Detect which cell encompasses the target text, then output its [x, y] center coordinate. 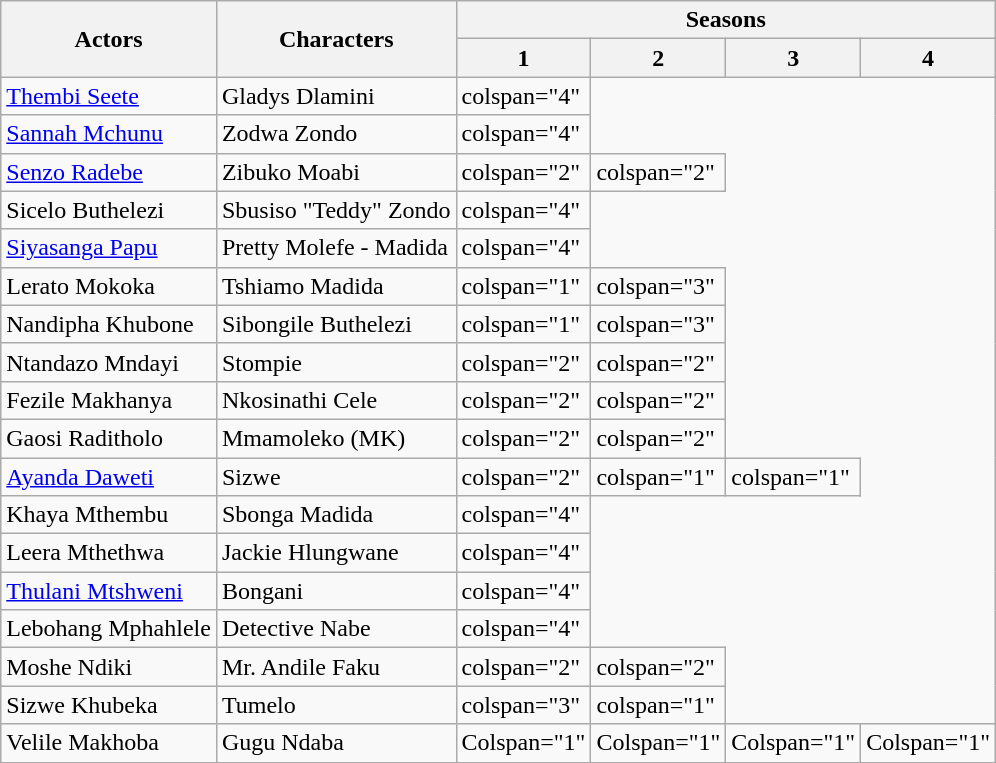
Sannah Mchunu [109, 134]
2 [658, 58]
Sbusiso "Teddy" Zondo [336, 210]
Fezile Makhanya [109, 400]
Nandipha Khubone [109, 324]
4 [928, 58]
Characters [336, 39]
Gladys Dlamini [336, 96]
Lerato Mokoka [109, 286]
Nkosinathi Cele [336, 400]
Moshe Ndiki [109, 667]
Zibuko Moabi [336, 172]
Mmamoleko (MK) [336, 438]
3 [794, 58]
Tumelo [336, 705]
Detective Nabe [336, 629]
Tshiamo Madida [336, 286]
Zodwa Zondo [336, 134]
Khaya Mthembu [109, 515]
Sbonga Madida [336, 515]
Mr. Andile Faku [336, 667]
Sicelo Buthelezi [109, 210]
Leera Mthethwa [109, 553]
Senzo Radebe [109, 172]
Thulani Mtshweni [109, 591]
Siyasanga Papu [109, 248]
Gaosi Raditholo [109, 438]
Thembi Seete [109, 96]
Seasons [726, 20]
Pretty Molefe - Madida [336, 248]
Lebohang Mphahlele [109, 629]
Stompie [336, 362]
1 [524, 58]
Sizwe [336, 477]
Gugu Ndaba [336, 743]
Sibongile Buthelezi [336, 324]
Sizwe Khubeka [109, 705]
Ntandazo Mndayi [109, 362]
Velile Makhoba [109, 743]
Jackie Hlungwane [336, 553]
Bongani [336, 591]
Actors [109, 39]
Ayanda Daweti [109, 477]
